Detect which cell encompasses the target text, then output its (x, y) center coordinate. 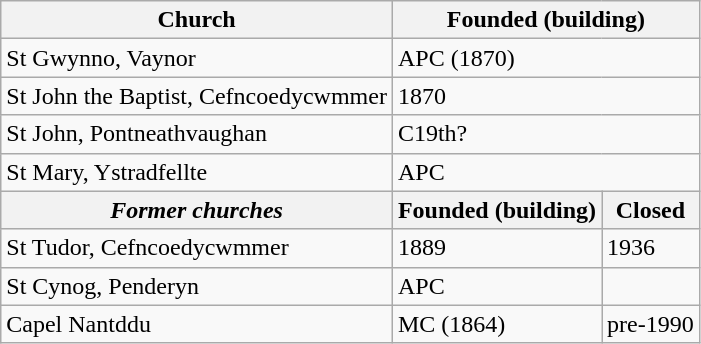
St John, Pontneathvaughan (197, 134)
Capel Nantddu (197, 324)
Closed (651, 210)
C19th? (546, 134)
St John the Baptist, Cefncoedycwmmer (197, 96)
St Cynog, Penderyn (197, 286)
Church (197, 20)
St Gwynno, Vaynor (197, 58)
St Mary, Ystradfellte (197, 172)
1889 (496, 248)
Former churches (197, 210)
1870 (546, 96)
pre-1990 (651, 324)
St Tudor, Cefncoedycwmmer (197, 248)
APC (1870) (546, 58)
MC (1864) (496, 324)
1936 (651, 248)
